Identify which cell holds the provided text, then report its [X, Y] central coordinate. 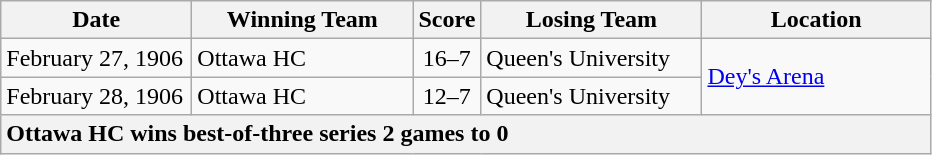
Location [816, 20]
Losing Team [592, 20]
Dey's Arena [816, 77]
16–7 [447, 58]
Winning Team [302, 20]
12–7 [447, 96]
February 27, 1906 [96, 58]
Ottawa HC wins best-of-three series 2 games to 0 [466, 134]
February 28, 1906 [96, 96]
Score [447, 20]
Date [96, 20]
